Capture the cell that displays the provided text and extract its (X, Y) central coordinate. 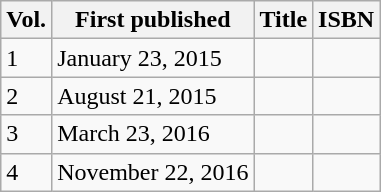
3 (26, 134)
November 22, 2016 (153, 172)
March 23, 2016 (153, 134)
4 (26, 172)
January 23, 2015 (153, 58)
1 (26, 58)
Vol. (26, 20)
August 21, 2015 (153, 96)
2 (26, 96)
First published (153, 20)
ISBN (346, 20)
Title (284, 20)
